Return (X, Y) of the center of cell containing provided text 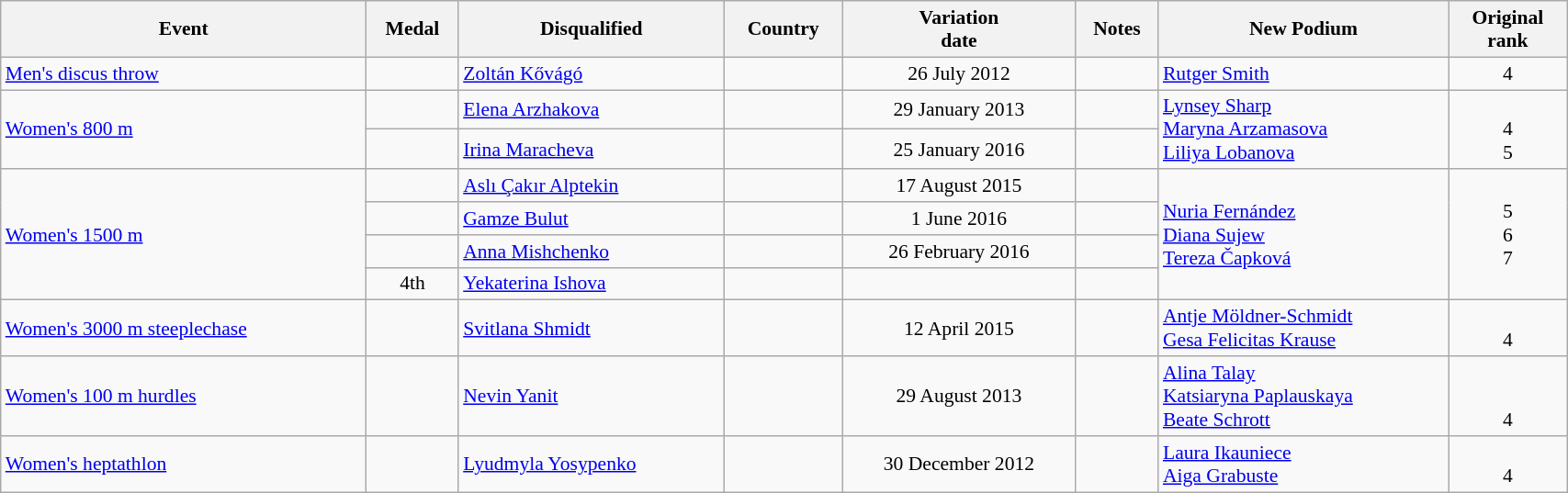
Nevin Yanit (592, 397)
Rutger Smith (1303, 73)
26 July 2012 (959, 73)
29 August 2013 (959, 397)
Lynsey Sharp Maryna Arzamasova Liliya Lobanova (1303, 130)
Anna Mishchenko (592, 252)
29 January 2013 (959, 110)
Medal (412, 29)
Notes (1117, 29)
Women's 3000 m steeplechase (184, 329)
Laura Ikauniece Aiga Grabuste (1303, 465)
Aslı Çakır Alptekin (592, 186)
Irina Maracheva (592, 149)
Event (184, 29)
12 April 2015 (959, 329)
30 December 2012 (959, 465)
5 6 7 (1508, 235)
Lyudmyla Yosypenko (592, 465)
Gamze Bulut (592, 218)
Women's 100 m hurdles (184, 397)
Women's 800 m (184, 130)
Antje Möldner-Schmidt Gesa Felicitas Krause (1303, 329)
New Podium (1303, 29)
Svitlana Shmidt (592, 329)
17 August 2015 (959, 186)
Alina Talay Katsiaryna Paplauskaya Beate Schrott (1303, 397)
Nuria Fernández Diana Sujew Tereza Čapková (1303, 235)
1 June 2016 (959, 218)
Country (783, 29)
Women's 1500 m (184, 235)
Zoltán Kővágó (592, 73)
Women's heptathlon (184, 465)
Originalrank (1508, 29)
Men's discus throw (184, 73)
25 January 2016 (959, 149)
Disqualified (592, 29)
Variation date (959, 29)
4th (412, 284)
Yekaterina Ishova (592, 284)
Elena Arzhakova (592, 110)
4 5 (1508, 130)
26 February 2016 (959, 252)
